Scan for the cell matching the given text and deliver its (X, Y) coordinate at center. 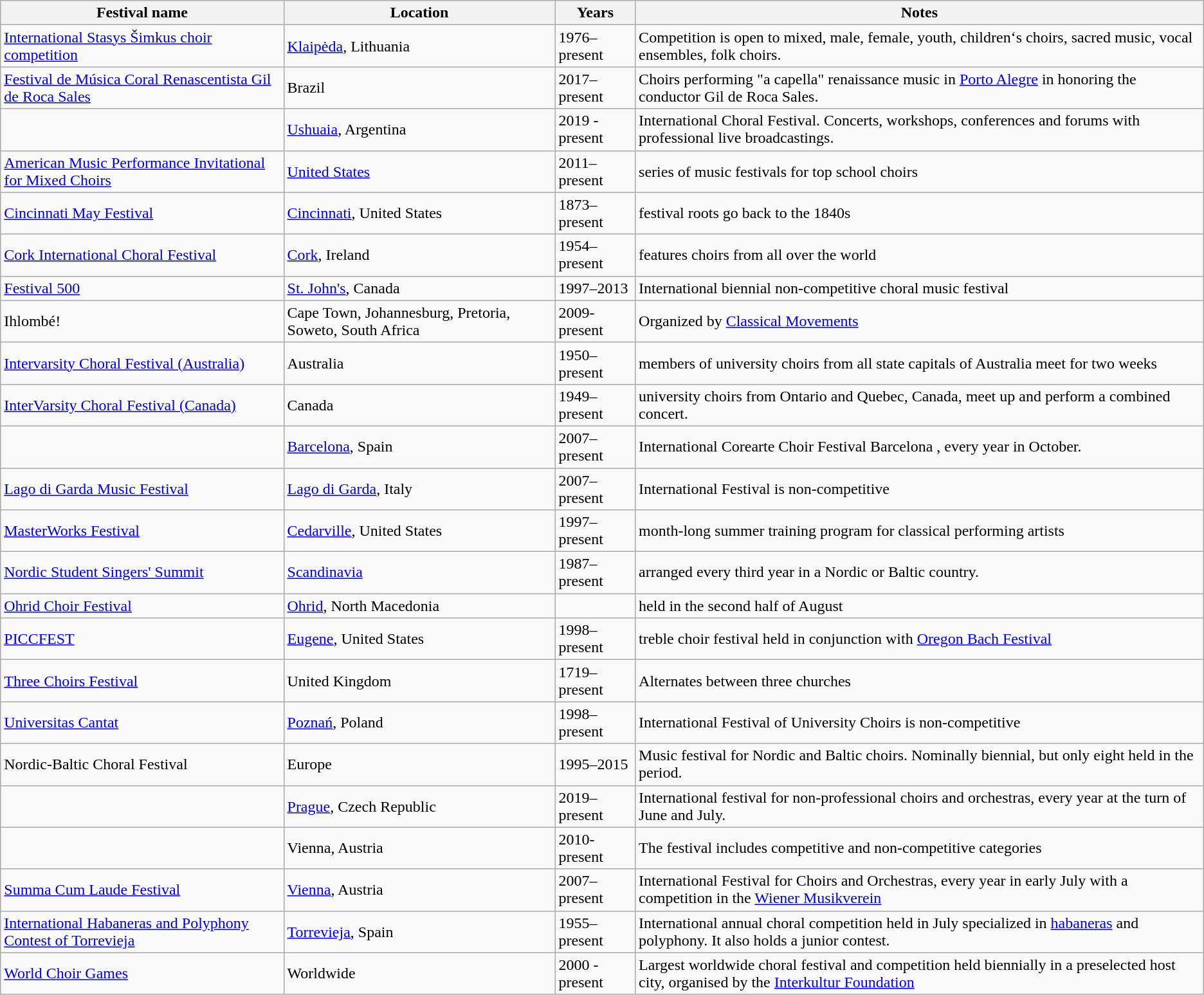
2019–present (595, 807)
International biennial non-competitive choral music festival (920, 288)
Cincinnati May Festival (142, 214)
2000 - present (595, 974)
Ihlombé! (142, 322)
International Festival for Choirs and Orchestras, every year in early July with a competition in the Wiener Musikverein (920, 890)
International annual choral competition held in July specialized in habaneras and polyphony. It also holds a junior contest. (920, 931)
series of music festivals for top school choirs (920, 171)
1950–present (595, 363)
Ohrid Choir Festival (142, 606)
Notes (920, 13)
International Habaneras and Polyphony Contest of Torrevieja (142, 931)
International Stasys Šimkus choir competition (142, 46)
Cork, Ireland (419, 255)
Location (419, 13)
members of university choirs from all state capitals of Australia meet for two weeks (920, 363)
Lago di Garda, Italy (419, 489)
Canada (419, 405)
International Festival of University Choirs is non-competitive (920, 723)
Festival 500 (142, 288)
1955–present (595, 931)
Ohrid, North Macedonia (419, 606)
World Choir Games (142, 974)
festival roots go back to the 1840s (920, 214)
1997–present (595, 531)
Three Choirs Festival (142, 680)
Intervarsity Choral Festival (Australia) (142, 363)
Cedarville, United States (419, 531)
1987–present (595, 572)
PICCFEST (142, 639)
International festival for non-professional choirs and orchestras, every year at the turn of June and July. (920, 807)
Klaipėda, Lithuania (419, 46)
Prague, Czech Republic (419, 807)
Cape Town, Johannesburg, Pretoria, Soweto, South Africa (419, 322)
1719–present (595, 680)
Nordic Student Singers' Summit (142, 572)
Festival name (142, 13)
2011–present (595, 171)
2009-present (595, 322)
Choirs performing "a capella" renaissance music in Porto Alegre in honoring the conductor Gil de Roca Sales. (920, 87)
features choirs from all over the world (920, 255)
treble choir festival held in conjunction with Oregon Bach Festival (920, 639)
month-long summer training program for classical performing artists (920, 531)
2017–present (595, 87)
InterVarsity Choral Festival (Canada) (142, 405)
Eugene, United States (419, 639)
1997–2013 (595, 288)
university choirs from Ontario and Quebec, Canada, meet up and perform a combined concert. (920, 405)
Years (595, 13)
2010-present (595, 848)
Barcelona, Spain (419, 446)
Poznań, Poland (419, 723)
Brazil (419, 87)
Summa Cum Laude Festival (142, 890)
American Music Performance Invitational for Mixed Choirs (142, 171)
Alternates between three churches (920, 680)
1954–present (595, 255)
St. John's, Canada (419, 288)
Festival de Música Coral Renascentista Gil de Roca Sales (142, 87)
arranged every third year in a Nordic or Baltic country. (920, 572)
Music festival for Nordic and Baltic choirs. Nominally biennial, but only eight held in the period. (920, 764)
1976–present (595, 46)
Australia (419, 363)
The festival includes competitive and non-competitive categories (920, 848)
Organized by Classical Movements (920, 322)
Cork International Choral Festival (142, 255)
Universitas Cantat (142, 723)
1995–2015 (595, 764)
held in the second half of August (920, 606)
Europe (419, 764)
International Corearte Choir Festival Barcelona , every year in October. (920, 446)
Ushuaia, Argentina (419, 130)
Worldwide (419, 974)
1873–present (595, 214)
United Kingdom (419, 680)
1949–present (595, 405)
Nordic-Baltic Choral Festival (142, 764)
International Festival is non-competitive (920, 489)
Torrevieja, Spain (419, 931)
Cincinnati, United States (419, 214)
2019 - present (595, 130)
Largest worldwide choral festival and competition held biennially in a preselected host city, organised by the Interkultur Foundation (920, 974)
Competition is open to mixed, male, female, youth, children‘s choirs, sacred music, vocal ensembles, folk choirs. (920, 46)
Scandinavia (419, 572)
Lago di Garda Music Festival (142, 489)
International Choral Festival. Concerts, workshops, conferences and forums with professional live broadcastings. (920, 130)
MasterWorks Festival (142, 531)
United States (419, 171)
